Provide the (x, y) coordinate of the cell's center where the given text is located.  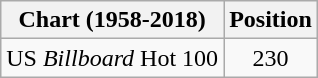
230 (271, 58)
Chart (1958-2018) (112, 20)
US Billboard Hot 100 (112, 58)
Position (271, 20)
